Detect which cell encompasses the target text, then output its [X, Y] center coordinate. 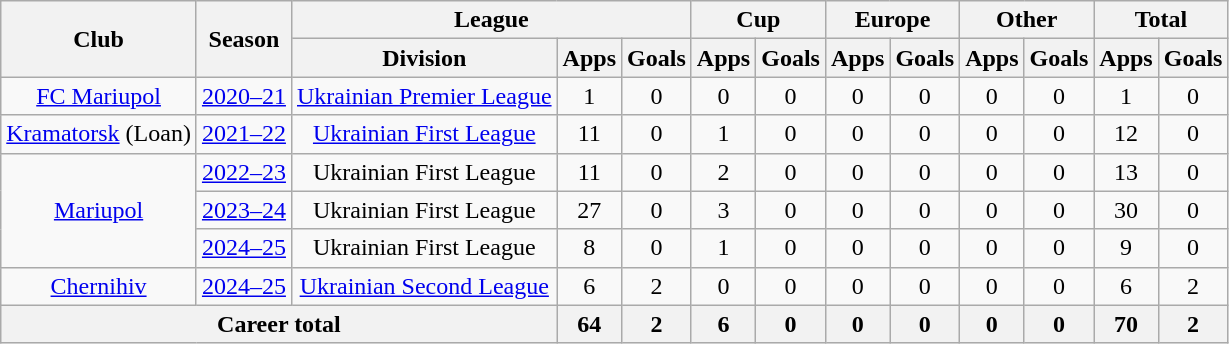
2020–21 [244, 96]
Other [1027, 20]
Career total [279, 324]
30 [1126, 210]
Cup [758, 20]
9 [1126, 248]
Season [244, 39]
13 [1126, 172]
70 [1126, 324]
Total [1161, 20]
Europe [892, 20]
FC Mariupol [99, 96]
12 [1126, 134]
Mariupol [99, 210]
Ukrainian Premier League [424, 96]
64 [589, 324]
3 [723, 210]
2021–22 [244, 134]
2022–23 [244, 172]
League [491, 20]
Ukrainian Second League [424, 286]
Division [424, 58]
Club [99, 39]
8 [589, 248]
2023–24 [244, 210]
27 [589, 210]
Chernihiv [99, 286]
Kramatorsk (Loan) [99, 134]
